Return [X, Y] of the center of cell containing provided text 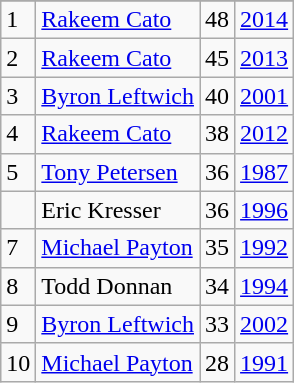
Eric Kresser [118, 210]
1 [18, 20]
2002 [264, 324]
2001 [264, 96]
9 [18, 324]
Tony Petersen [118, 172]
28 [218, 362]
38 [218, 134]
1991 [264, 362]
35 [218, 248]
1994 [264, 286]
1996 [264, 210]
2 [18, 58]
3 [18, 96]
33 [218, 324]
45 [218, 58]
5 [18, 172]
10 [18, 362]
7 [18, 248]
Todd Donnan [118, 286]
1992 [264, 248]
2013 [264, 58]
34 [218, 286]
48 [218, 20]
2014 [264, 20]
4 [18, 134]
1987 [264, 172]
8 [18, 286]
2012 [264, 134]
40 [218, 96]
